Capture the cell that displays the provided text and extract its [x, y] central coordinate. 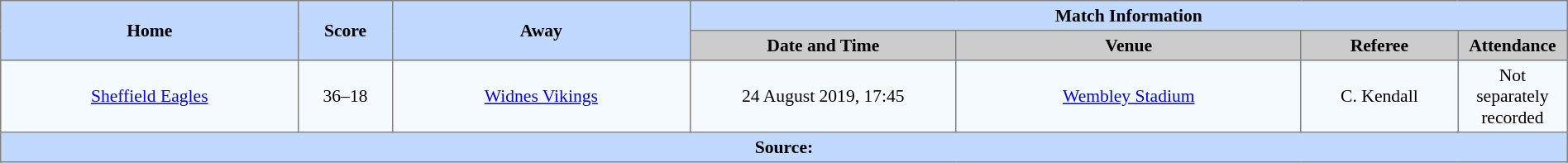
36–18 [346, 96]
Date and Time [823, 46]
Venue [1128, 46]
Wembley Stadium [1128, 96]
Sheffield Eagles [150, 96]
Referee [1379, 46]
Source: [784, 147]
Attendance [1513, 46]
24 August 2019, 17:45 [823, 96]
Score [346, 31]
Away [541, 31]
Widnes Vikings [541, 96]
Home [150, 31]
C. Kendall [1379, 96]
Match Information [1128, 16]
Not separately recorded [1513, 96]
